Output the (X, Y) coordinate of the center of the cell containing the given text.  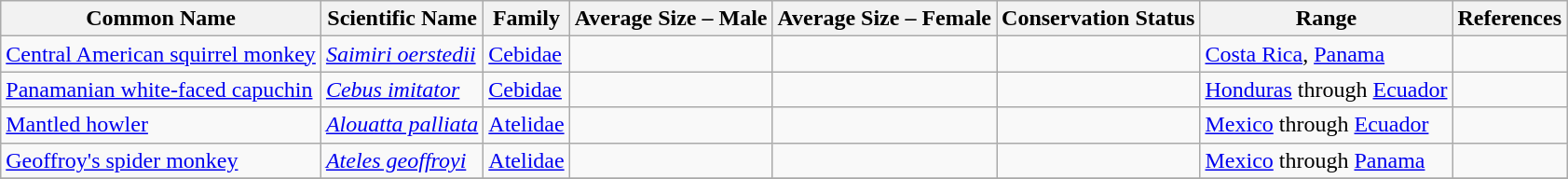
Saimiri oerstedii (402, 54)
Conservation Status (1098, 19)
Mantled howler (161, 125)
Ateles geoffroyi (402, 160)
Average Size – Male (671, 19)
Alouatta palliata (402, 125)
Common Name (161, 19)
Range (1327, 19)
Average Size – Female (885, 19)
Mexico through Ecuador (1327, 125)
Honduras through Ecuador (1327, 89)
Scientific Name (402, 19)
References (1509, 19)
Costa Rica, Panama (1327, 54)
Mexico through Panama (1327, 160)
Cebus imitator (402, 89)
Family (526, 19)
Central American squirrel monkey (161, 54)
Geoffroy's spider monkey (161, 160)
Panamanian white-faced capuchin (161, 89)
